Determine the [X, Y] coordinate at the center of the cell enclosing the given text.  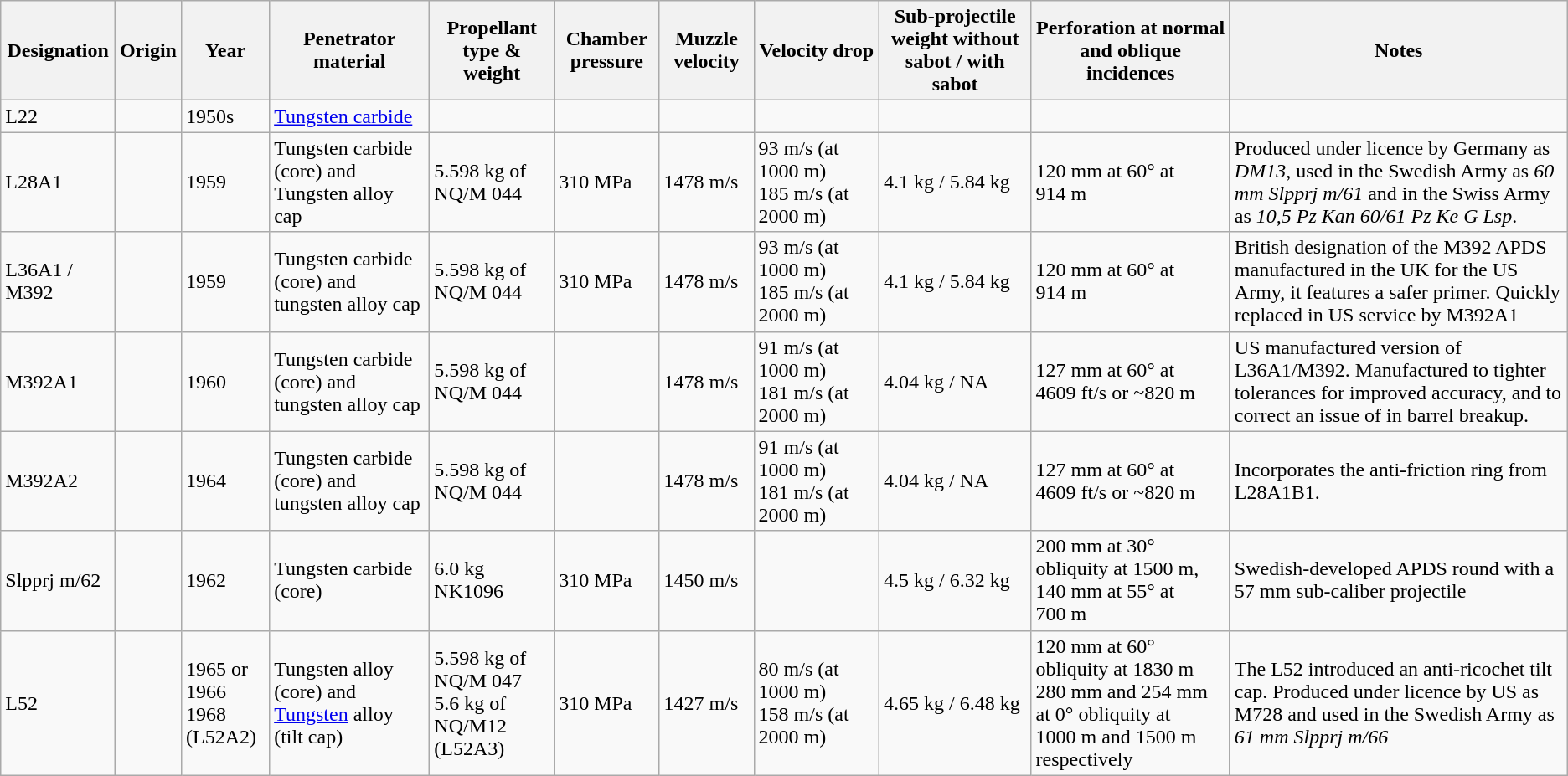
200 mm at 30° obliquity at 1500 m, 140 mm at 55° at 700 m [1131, 581]
Propellant type & weight [493, 50]
Sub-projectile weight without sabot / with sabot [955, 50]
Tungsten carbide (core) and Tungsten alloy cap [350, 182]
The L52 introduced an anti-ricochet tilt cap. Produced under licence by US as M728 and used in the Swedish Army as 61 mm Slpprj m/66 [1399, 703]
1964 [224, 481]
1950s [224, 116]
4.5 kg / 6.32 kg [955, 581]
1427 m/s [707, 703]
Produced under licence by Germany as DM13, used in the Swedish Army as 60 mm Slpprj m/61 and in the Swiss Army as 10,5 Pz Kan 60/61 Pz Ke G Lsp. [1399, 182]
Velocity drop [816, 50]
Year [224, 50]
Notes [1399, 50]
Swedish-developed APDS round with a 57 mm sub-caliber projectile [1399, 581]
1450 m/s [707, 581]
L52 [59, 703]
Designation [59, 50]
M392A2 [59, 481]
Muzzle velocity [707, 50]
Chamber pressure [606, 50]
L28A1 [59, 182]
Tungsten carbide (core) [350, 581]
British designation of the M392 APDS manufactured in the UK for the US Army, it features a safer primer. Quickly replaced in US service by M392A1 [1399, 281]
1965 or 19661968 (L52A2) [224, 703]
120 mm at 60° obliquity at 1830 m280 mm and 254 mm at 0° obliquity at 1000 m and 1500 m respectively [1131, 703]
1962 [224, 581]
1960 [224, 382]
Incorporates the anti-friction ring from L28A1B1. [1399, 481]
Slpprj m/62 [59, 581]
80 m/s (at 1000 m) 158 m/s (at 2000 m) [816, 703]
Tungsten carbide [350, 116]
Origin [147, 50]
4.65 kg / 6.48 kg [955, 703]
L36A1 / M392 [59, 281]
Perforation at normal and oblique incidences [1131, 50]
Tungsten alloy (core) and Tungsten alloy (tilt cap) [350, 703]
L22 [59, 116]
US manufactured version of L36A1/M392. Manufactured to tighter tolerances for improved accuracy, and to correct an issue of in barrel breakup. [1399, 382]
Penetrator material [350, 50]
5.598 kg of NQ/M 0475.6 kg of NQ/M12 (L52A3) [493, 703]
6.0 kg NK1096 [493, 581]
M392A1 [59, 382]
